Detect which cell encompasses the target text, then output its [X, Y] center coordinate. 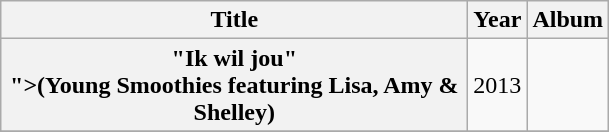
Album [568, 20]
Title [234, 20]
"Ik wil jou"">(Young Smoothies featuring Lisa, Amy & Shelley) [234, 85]
2013 [498, 85]
Year [498, 20]
